Identify which cell holds the provided text, then report its [X, Y] central coordinate. 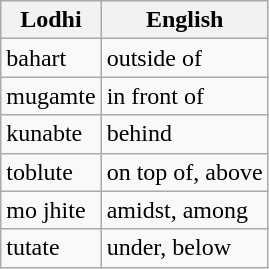
amidst, among [184, 210]
behind [184, 134]
toblute [51, 172]
kunabte [51, 134]
English [184, 20]
under, below [184, 248]
mo jhite [51, 210]
Lodhi [51, 20]
tutate [51, 248]
in front of [184, 96]
bahart [51, 58]
outside of [184, 58]
mugamte [51, 96]
on top of, above [184, 172]
